Determine the (X, Y) coordinate at the center of the cell enclosing the given text.  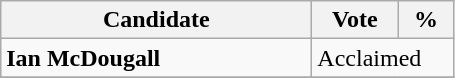
% (426, 20)
Acclaimed (383, 58)
Ian McDougall (156, 58)
Vote (355, 20)
Candidate (156, 20)
